Identify which cell holds the provided text, then report its [X, Y] central coordinate. 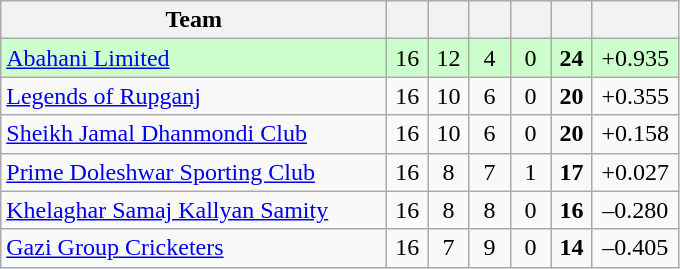
Prime Doleshwar Sporting Club [194, 172]
Gazi Group Cricketers [194, 248]
–0.405 [635, 248]
–0.280 [635, 210]
14 [572, 248]
Abahani Limited [194, 58]
4 [490, 58]
+0.355 [635, 96]
12 [448, 58]
17 [572, 172]
+0.935 [635, 58]
Khelaghar Samaj Kallyan Samity [194, 210]
Team [194, 20]
+0.158 [635, 134]
Sheikh Jamal Dhanmondi Club [194, 134]
+0.027 [635, 172]
Legends of Rupganj [194, 96]
1 [530, 172]
24 [572, 58]
9 [490, 248]
